Return [X, Y] of the center of cell containing provided text 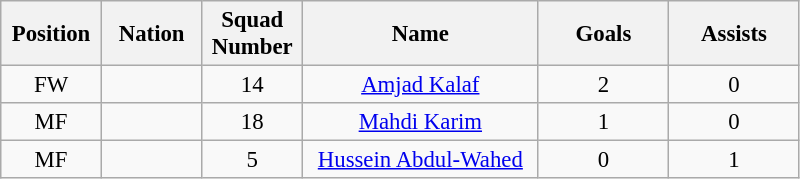
2 [604, 85]
Hussein Abdul-Wahed [421, 160]
18 [252, 122]
Mahdi Karim [421, 122]
Name [421, 34]
Nation [152, 34]
5 [252, 160]
Amjad Kalaf [421, 85]
FW [52, 85]
14 [252, 85]
Position [52, 34]
Squad Number [252, 34]
Assists [734, 34]
Goals [604, 34]
